Detect which cell encompasses the target text, then output its (X, Y) center coordinate. 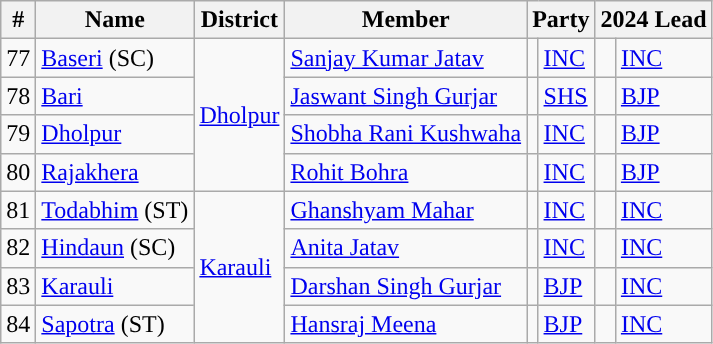
Ghanshyam Mahar (406, 210)
Sanjay Kumar Jatav (406, 58)
Baseri (SC) (115, 58)
Anita Jatav (406, 248)
Party (561, 20)
Hansraj Meena (406, 324)
Bari (115, 96)
SHS (566, 96)
80 (18, 172)
Rohit Bohra (406, 172)
Shobha Rani Kushwaha (406, 134)
82 (18, 248)
84 (18, 324)
78 (18, 96)
83 (18, 286)
Sapotra (ST) (115, 324)
Jaswant Singh Gurjar (406, 96)
77 (18, 58)
# (18, 20)
81 (18, 210)
79 (18, 134)
Todabhim (ST) (115, 210)
Name (115, 20)
Rajakhera (115, 172)
2024 Lead (654, 20)
Member (406, 20)
Darshan Singh Gurjar (406, 286)
Hindaun (SC) (115, 248)
District (240, 20)
